For the text-containing cell, return its midpoint in [x, y] coordinate format. 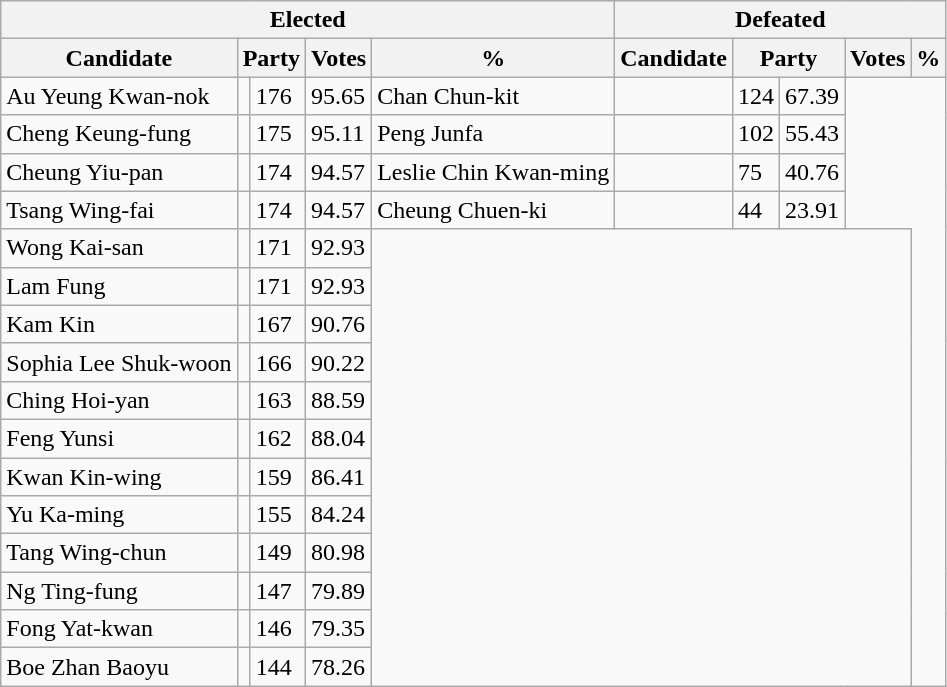
Yu Ka-ming [119, 515]
84.24 [338, 515]
146 [278, 629]
Leslie Chin Kwan-ming [494, 172]
44 [756, 210]
40.76 [812, 172]
Tang Wing-chun [119, 553]
155 [278, 515]
Wong Kai-san [119, 248]
Kam Kin [119, 324]
90.76 [338, 324]
175 [278, 134]
55.43 [812, 134]
149 [278, 553]
Feng Yunsi [119, 438]
Lam Fung [119, 286]
Tsang Wing-fai [119, 210]
Fong Yat-kwan [119, 629]
95.11 [338, 134]
95.65 [338, 96]
67.39 [812, 96]
75 [756, 172]
Cheung Yiu-pan [119, 172]
Defeated [780, 20]
159 [278, 477]
Cheung Chuen-ki [494, 210]
144 [278, 667]
Peng Junfa [494, 134]
90.22 [338, 362]
Sophia Lee Shuk-woon [119, 362]
Cheng Keung-fung [119, 134]
124 [756, 96]
23.91 [812, 210]
79.35 [338, 629]
Ng Ting-fung [119, 591]
88.04 [338, 438]
102 [756, 134]
Chan Chun-kit [494, 96]
79.89 [338, 591]
Kwan Kin-wing [119, 477]
167 [278, 324]
162 [278, 438]
86.41 [338, 477]
Au Yeung Kwan-nok [119, 96]
88.59 [338, 400]
176 [278, 96]
Ching Hoi-yan [119, 400]
80.98 [338, 553]
166 [278, 362]
78.26 [338, 667]
147 [278, 591]
Boe Zhan Baoyu [119, 667]
Elected [308, 20]
163 [278, 400]
